Find where the given text appears and provide that cell's center as [x, y] coordinate. 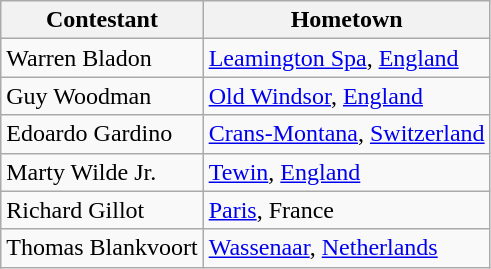
Leamington Spa, England [346, 58]
Wassenaar, Netherlands [346, 248]
Tewin, England [346, 172]
Paris, France [346, 210]
Crans-Montana, Switzerland [346, 134]
Guy Woodman [102, 96]
Edoardo Gardino [102, 134]
Warren Bladon [102, 58]
Old Windsor, England [346, 96]
Contestant [102, 20]
Richard Gillot [102, 210]
Hometown [346, 20]
Marty Wilde Jr. [102, 172]
Thomas Blankvoort [102, 248]
